Determine the [x, y] coordinate at the center of the cell enclosing the given text.  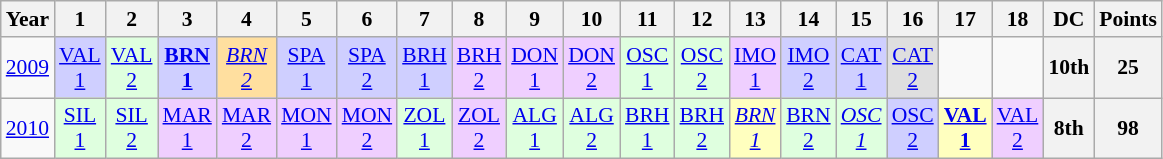
SIL1 [80, 128]
Points [1128, 19]
13 [755, 19]
8th [1068, 128]
18 [1018, 19]
10 [592, 19]
SIL2 [132, 128]
IMO2 [808, 68]
5 [306, 19]
ALG2 [592, 128]
3 [188, 19]
ZOL2 [480, 128]
98 [1128, 128]
16 [913, 19]
7 [424, 19]
25 [1128, 68]
SPA1 [306, 68]
Year [28, 19]
2010 [28, 128]
IMO1 [755, 68]
2009 [28, 68]
DC [1068, 19]
8 [480, 19]
15 [862, 19]
17 [966, 19]
4 [246, 19]
MON1 [306, 128]
6 [368, 19]
MAR2 [246, 128]
CAT1 [862, 68]
ZOL1 [424, 128]
MON2 [368, 128]
MAR1 [188, 128]
SPA2 [368, 68]
14 [808, 19]
ALG1 [534, 128]
DON1 [534, 68]
12 [702, 19]
2 [132, 19]
CAT2 [913, 68]
10th [1068, 68]
1 [80, 19]
11 [648, 19]
DON2 [592, 68]
9 [534, 19]
